Detect which cell encompasses the target text, then output its (X, Y) center coordinate. 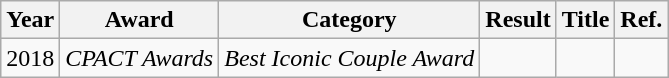
CPACT Awards (140, 58)
2018 (30, 58)
Year (30, 20)
Category (350, 20)
Award (140, 20)
Result (518, 20)
Ref. (642, 20)
Title (586, 20)
Best Iconic Couple Award (350, 58)
